Detect which cell encompasses the target text, then output its (x, y) center coordinate. 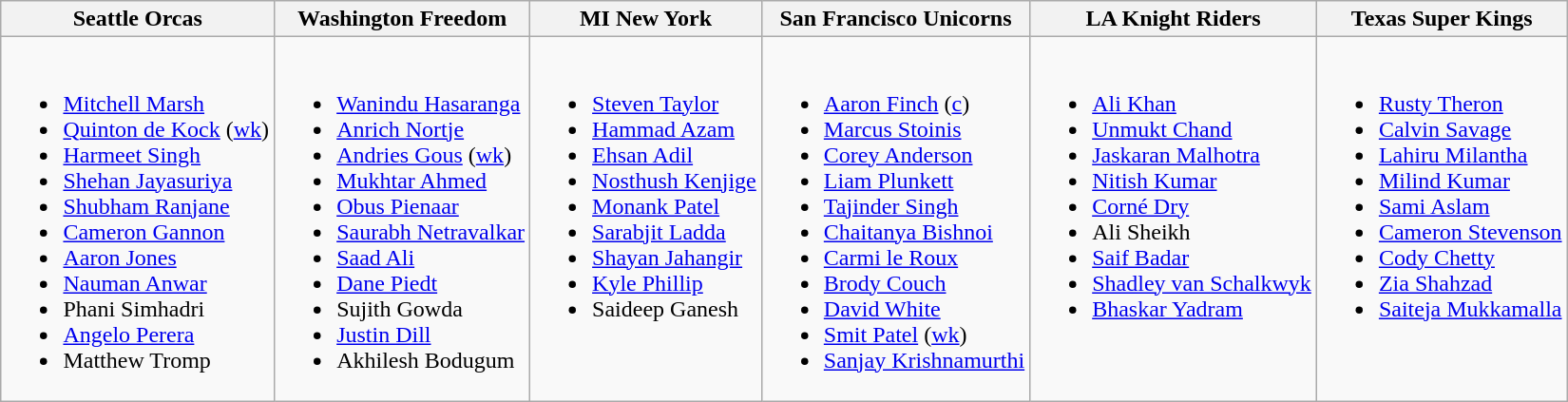
Seattle Orcas (138, 19)
Steven TaylorHammad AzamEhsan AdilNosthush KenjigeMonank PatelSarabjit LaddaShayan JahangirKyle PhillipSaideep Ganesh (646, 219)
San Francisco Unicorns (895, 19)
Texas Super Kings (1442, 19)
Rusty TheronCalvin SavageLahiru MilanthaMilind KumarSami AslamCameron StevensonCody ChettyZia ShahzadSaiteja Mukkamalla (1442, 219)
Washington Freedom (403, 19)
MI New York (646, 19)
Wanindu HasarangaAnrich NortjeAndries Gous (wk)Mukhtar AhmedObus PienaarSaurabh NetravalkarSaad AliDane PiedtSujith GowdaJustin DillAkhilesh Bodugum (403, 219)
Ali KhanUnmukt ChandJaskaran MalhotraNitish KumarCorné DryAli SheikhSaif BadarShadley van SchalkwykBhaskar Yadram (1174, 219)
LA Knight Riders (1174, 19)
